Find where the given text appears and provide that cell's center as [X, Y] coordinate. 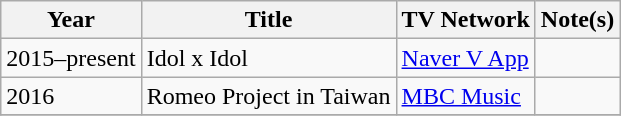
Note(s) [577, 20]
Idol x Idol [268, 58]
Title [268, 20]
TV Network [466, 20]
Romeo Project in Taiwan [268, 96]
Naver V App [466, 58]
2016 [71, 96]
Year [71, 20]
MBC Music [466, 96]
2015–present [71, 58]
